Extract the [x, y] coordinate from the center of the cell holding the provided text.  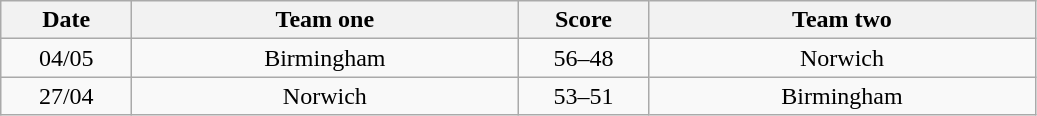
53–51 [584, 96]
Score [584, 20]
04/05 [66, 58]
27/04 [66, 96]
Date [66, 20]
Team one [325, 20]
56–48 [584, 58]
Team two [842, 20]
